Return the (X, Y) coordinate for the center point of the cell that contains the specified text.  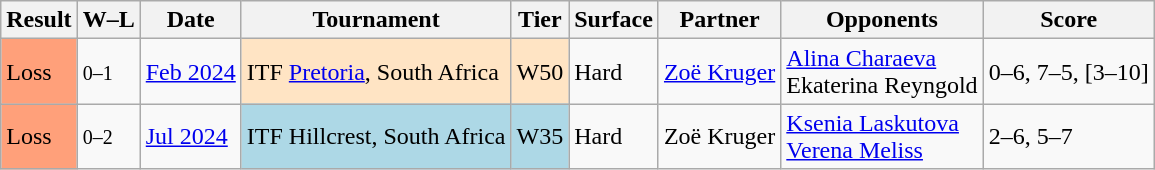
Ksenia Laskutova Verena Meliss (882, 136)
Result (39, 20)
0–2 (108, 136)
W35 (540, 136)
Date (190, 20)
W50 (540, 72)
Jul 2024 (190, 136)
0–1 (108, 72)
Surface (614, 20)
Partner (719, 20)
Opponents (882, 20)
Feb 2024 (190, 72)
0–6, 7–5, [3–10] (1068, 72)
2–6, 5–7 (1068, 136)
Alina Charaeva Ekaterina Reyngold (882, 72)
ITF Hillcrest, South Africa (376, 136)
ITF Pretoria, South Africa (376, 72)
Tournament (376, 20)
Tier (540, 20)
Score (1068, 20)
W–L (108, 20)
